Locate the cell with the specified text and output its [x, y] center coordinate. 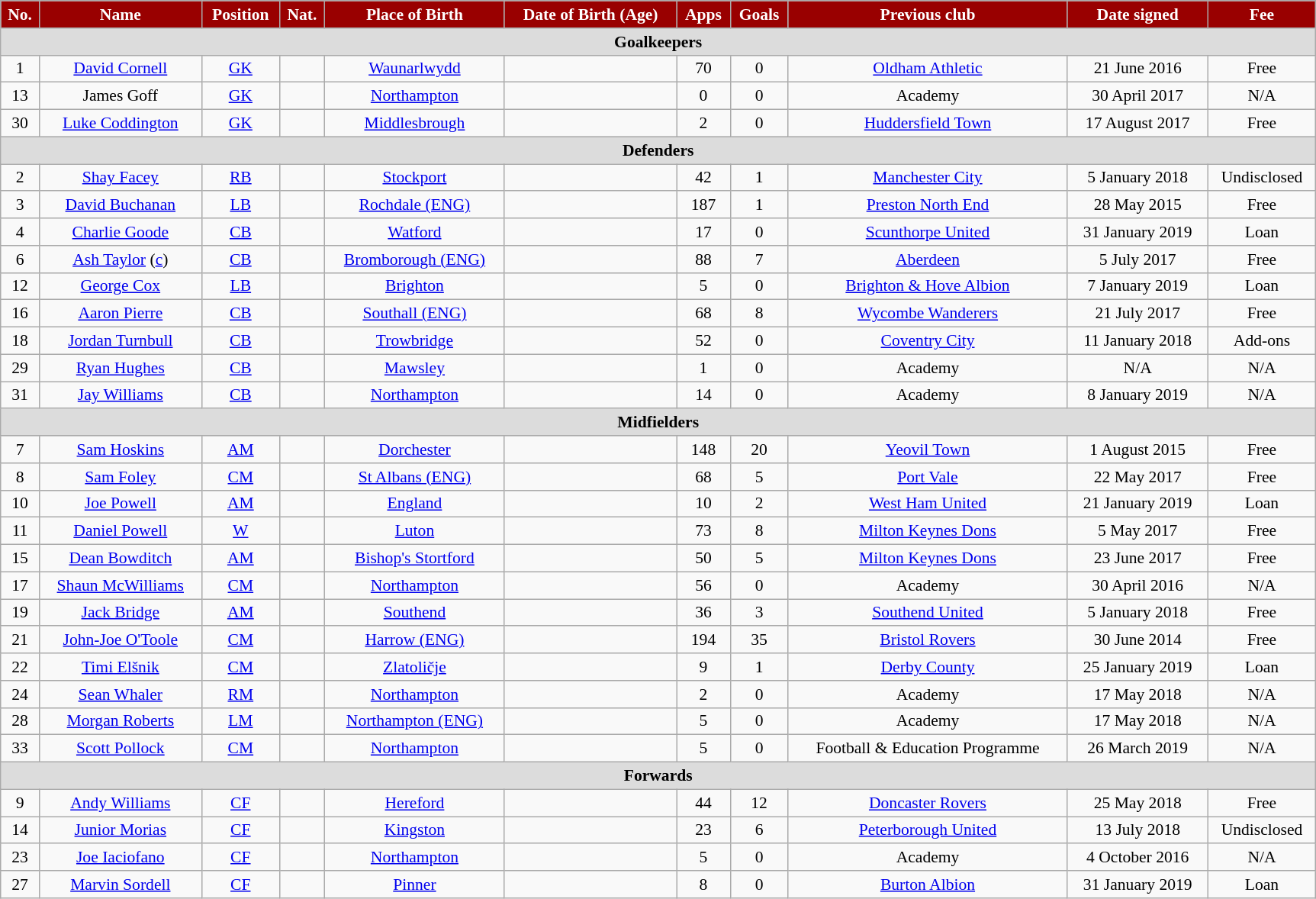
Stockport [415, 178]
Marvin Sordell [121, 884]
Peterborough United [928, 830]
Sam Foley [121, 477]
35 [759, 640]
Apps [703, 14]
Dorchester [415, 449]
21 July 2017 [1137, 314]
Bristol Rovers [928, 640]
1 August 2015 [1137, 449]
Morgan Roberts [121, 721]
Jack Bridge [121, 613]
Southend United [928, 613]
5 July 2017 [1137, 259]
Watford [415, 232]
25 January 2019 [1137, 667]
Jay Williams [121, 395]
Derby County [928, 667]
Shaun McWilliams [121, 585]
Position [240, 14]
Brighton [415, 286]
Goalkeepers [658, 42]
Rochdale (ENG) [415, 205]
28 [20, 721]
13 [20, 96]
Jordan Turnbull [121, 341]
88 [703, 259]
No. [20, 14]
56 [703, 585]
Aaron Pierre [121, 314]
20 [759, 449]
Oldham Athletic [928, 69]
Burton Albion [928, 884]
Hereford [415, 803]
Joe Iaciofano [121, 858]
Bromborough (ENG) [415, 259]
22 [20, 667]
4 October 2016 [1137, 858]
James Goff [121, 96]
Mawsley [415, 368]
John-Joe O'Toole [121, 640]
Zlatoličje [415, 667]
Name [121, 14]
LM [240, 721]
West Ham United [928, 504]
Previous club [928, 14]
W [240, 531]
RM [240, 694]
Harrow (ENG) [415, 640]
Preston North End [928, 205]
Pinner [415, 884]
194 [703, 640]
30 [20, 124]
Date signed [1137, 14]
George Cox [121, 286]
Junior Morias [121, 830]
Nat. [302, 14]
Dean Bowditch [121, 559]
29 [20, 368]
Doncaster Rovers [928, 803]
33 [20, 749]
22 May 2017 [1137, 477]
44 [703, 803]
17 August 2017 [1137, 124]
19 [20, 613]
Southall (ENG) [415, 314]
Wycombe Wanderers [928, 314]
25 May 2018 [1137, 803]
5 May 2017 [1137, 531]
Charlie Goode [121, 232]
31 [20, 395]
26 March 2019 [1137, 749]
Brighton & Hove Albion [928, 286]
15 [20, 559]
Defenders [658, 150]
Bishop's Stortford [415, 559]
David Buchanan [121, 205]
42 [703, 178]
Aberdeen [928, 259]
73 [703, 531]
16 [20, 314]
52 [703, 341]
Manchester City [928, 178]
Coventry City [928, 341]
Trowbridge [415, 341]
Timi Elšnik [121, 667]
Date of Birth (Age) [590, 14]
21 January 2019 [1137, 504]
30 June 2014 [1137, 640]
50 [703, 559]
8 January 2019 [1137, 395]
Yeovil Town [928, 449]
England [415, 504]
Fee [1262, 14]
Forwards [658, 776]
18 [20, 341]
David Cornell [121, 69]
21 [20, 640]
Luton [415, 531]
Waunarlwydd [415, 69]
27 [20, 884]
Midfielders [658, 423]
Place of Birth [415, 14]
Daniel Powell [121, 531]
Sean Whaler [121, 694]
13 July 2018 [1137, 830]
4 [20, 232]
Middlesbrough [415, 124]
11 [20, 531]
30 April 2017 [1137, 96]
Ash Taylor (c) [121, 259]
RB [240, 178]
148 [703, 449]
Goals [759, 14]
21 June 2016 [1137, 69]
187 [703, 205]
Ryan Hughes [121, 368]
Northampton (ENG) [415, 721]
23 June 2017 [1137, 559]
24 [20, 694]
7 January 2019 [1137, 286]
70 [703, 69]
St Albans (ENG) [415, 477]
28 May 2015 [1137, 205]
Scunthorpe United [928, 232]
Luke Coddington [121, 124]
Huddersfield Town [928, 124]
Scott Pollock [121, 749]
Shay Facey [121, 178]
Port Vale [928, 477]
Sam Hoskins [121, 449]
11 January 2018 [1137, 341]
36 [703, 613]
Add-ons [1262, 341]
Southend [415, 613]
Joe Powell [121, 504]
Kingston [415, 830]
Andy Williams [121, 803]
30 April 2016 [1137, 585]
Football & Education Programme [928, 749]
